Scan for the cell matching the given text and deliver its [x, y] coordinate at center. 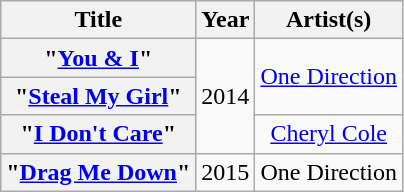
Artist(s) [329, 20]
Title [98, 20]
Cheryl Cole [329, 134]
2015 [226, 172]
"Drag Me Down" [98, 172]
2014 [226, 96]
Year [226, 20]
"You & I" [98, 58]
"Steal My Girl" [98, 96]
"I Don't Care" [98, 134]
